From the cell containing the given text, extract its center point as [x, y] coordinate. 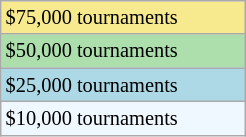
$25,000 tournaments [124, 85]
$10,000 tournaments [124, 118]
$75,000 tournaments [124, 17]
$50,000 tournaments [124, 51]
